Locate the cell with the specified text and output its [x, y] center coordinate. 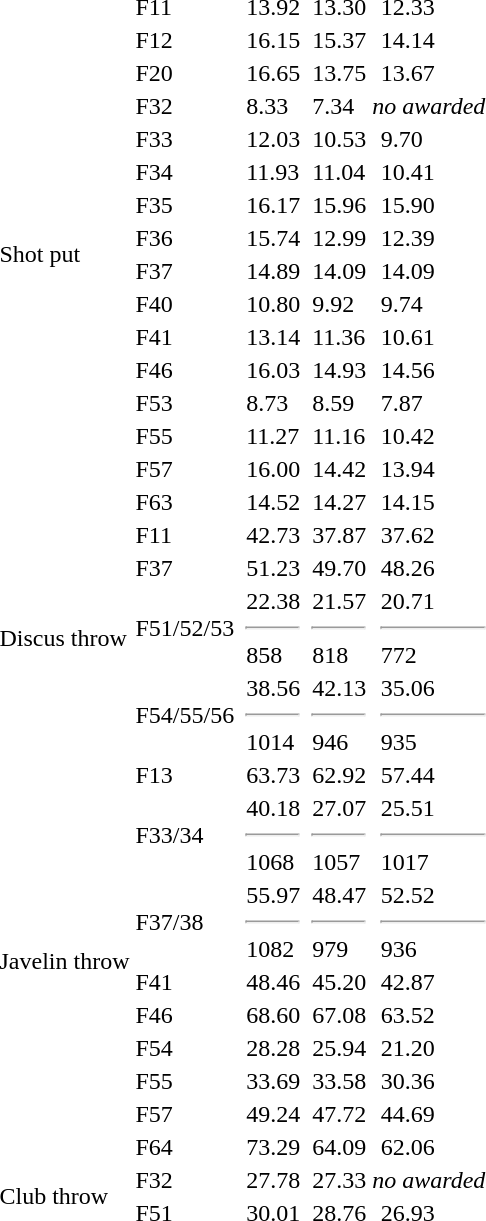
7.34 [340, 106]
F34 [185, 172]
15.74 [274, 238]
68.60 [274, 1015]
52.52 936 [432, 922]
40.18 1068 [274, 835]
49.24 [274, 1114]
F63 [185, 502]
49.70 [340, 568]
20.71 772 [432, 628]
14.93 [340, 370]
15.96 [340, 205]
25.94 [340, 1048]
14.89 [274, 271]
27.78 [274, 1180]
F40 [185, 304]
9.74 [432, 304]
42.13946 [340, 715]
33.58 [340, 1081]
F35 [185, 205]
8.33 [274, 106]
27.33 [340, 1180]
10.80 [274, 304]
F12 [185, 40]
48.46 [274, 982]
45.20 [340, 982]
F37/38 [185, 922]
F51/52/53 [185, 628]
9.92 [340, 304]
8.59 [340, 403]
15.37 [340, 40]
F54 [185, 1048]
25.511017 [432, 835]
14.15 [432, 502]
64.09 [340, 1147]
10.41 [432, 172]
12.03 [274, 139]
47.72 [340, 1114]
F36 [185, 238]
48.47 979 [340, 922]
63.52 [432, 1015]
21.20 [432, 1048]
14.14 [432, 40]
14.56 [432, 370]
28.28 [274, 1048]
63.73 [274, 775]
12.39 [432, 238]
42.87 [432, 982]
10.61 [432, 337]
11.27 [274, 436]
10.42 [432, 436]
16.03 [274, 370]
67.08 [340, 1015]
62.92 [340, 775]
33.69 [274, 1081]
16.65 [274, 73]
9.70 [432, 139]
F11 [185, 535]
37.62 [432, 535]
13.14 [274, 337]
62.06 [432, 1147]
10.53 [340, 139]
38.56 1014 [274, 715]
F33/34 [185, 835]
11.16 [340, 436]
22.38858 [274, 628]
27.07 1057 [340, 835]
14.42 [340, 469]
F33 [185, 139]
16.17 [274, 205]
37.87 [340, 535]
48.26 [432, 568]
57.44 [432, 775]
F13 [185, 775]
F53 [185, 403]
8.73 [274, 403]
7.87 [432, 403]
44.69 [432, 1114]
F64 [185, 1147]
35.06935 [432, 715]
11.04 [340, 172]
11.36 [340, 337]
14.52 [274, 502]
30.36 [432, 1081]
14.27 [340, 502]
13.67 [432, 73]
13.94 [432, 469]
11.93 [274, 172]
16.15 [274, 40]
55.97 1082 [274, 922]
F20 [185, 73]
73.29 [274, 1147]
13.75 [340, 73]
42.73 [274, 535]
51.23 [274, 568]
F54/55/56 [185, 715]
16.00 [274, 469]
21.57818 [340, 628]
12.99 [340, 238]
15.90 [432, 205]
